Determine the [x, y] coordinate at the center of the cell enclosing the given text.  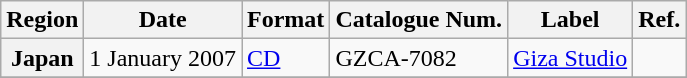
CD [286, 58]
Format [286, 20]
GZCA-7082 [419, 58]
Label [570, 20]
1 January 2007 [163, 58]
Ref. [660, 20]
Region [42, 20]
Date [163, 20]
Catalogue Num. [419, 20]
Japan [42, 58]
Giza Studio [570, 58]
